For the text-containing cell, return its midpoint in (x, y) coordinate format. 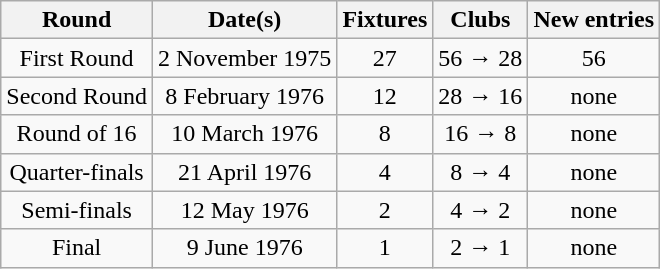
56 → 28 (480, 58)
8 (385, 134)
New entries (594, 20)
Clubs (480, 20)
4 → 2 (480, 210)
8 → 4 (480, 172)
8 February 1976 (244, 96)
Round (77, 20)
First Round (77, 58)
21 April 1976 (244, 172)
4 (385, 172)
2 (385, 210)
28 → 16 (480, 96)
9 June 1976 (244, 248)
2 November 1975 (244, 58)
16 → 8 (480, 134)
12 May 1976 (244, 210)
Final (77, 248)
1 (385, 248)
Round of 16 (77, 134)
Quarter-finals (77, 172)
12 (385, 96)
Fixtures (385, 20)
Date(s) (244, 20)
27 (385, 58)
2 → 1 (480, 248)
Second Round (77, 96)
10 March 1976 (244, 134)
56 (594, 58)
Semi-finals (77, 210)
